Provide the (x, y) coordinate of the cell's center where the given text is located.  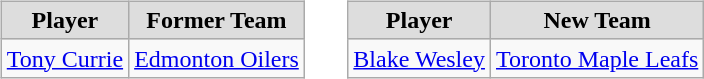
New Team (596, 20)
Former Team (217, 20)
Edmonton Oilers (217, 58)
Toronto Maple Leafs (596, 58)
Blake Wesley (420, 58)
Tony Currie (64, 58)
